Extract the [x, y] coordinate from the center of the cell holding the provided text.  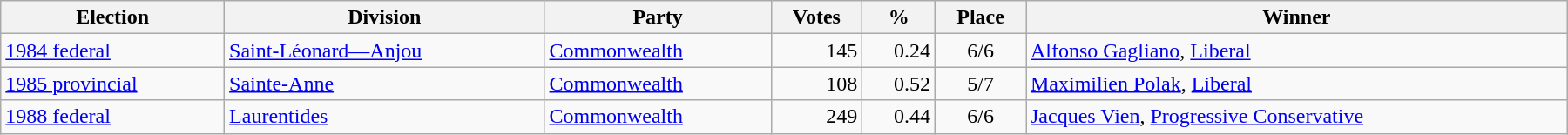
Party [658, 17]
Alfonso Gagliano, Liberal [1297, 51]
0.52 [899, 84]
1988 federal [113, 117]
Votes [817, 17]
Jacques Vien, Progressive Conservative [1297, 117]
Maximilien Polak, Liberal [1297, 84]
0.24 [899, 51]
Election [113, 17]
% [899, 17]
Sainte-Anne [385, 84]
145 [817, 51]
1984 federal [113, 51]
Saint-Léonard—Anjou [385, 51]
249 [817, 117]
Laurentides [385, 117]
1985 provincial [113, 84]
Place [981, 17]
5/7 [981, 84]
Winner [1297, 17]
Division [385, 17]
108 [817, 84]
0.44 [899, 117]
